For the text-containing cell, return its midpoint in (X, Y) coordinate format. 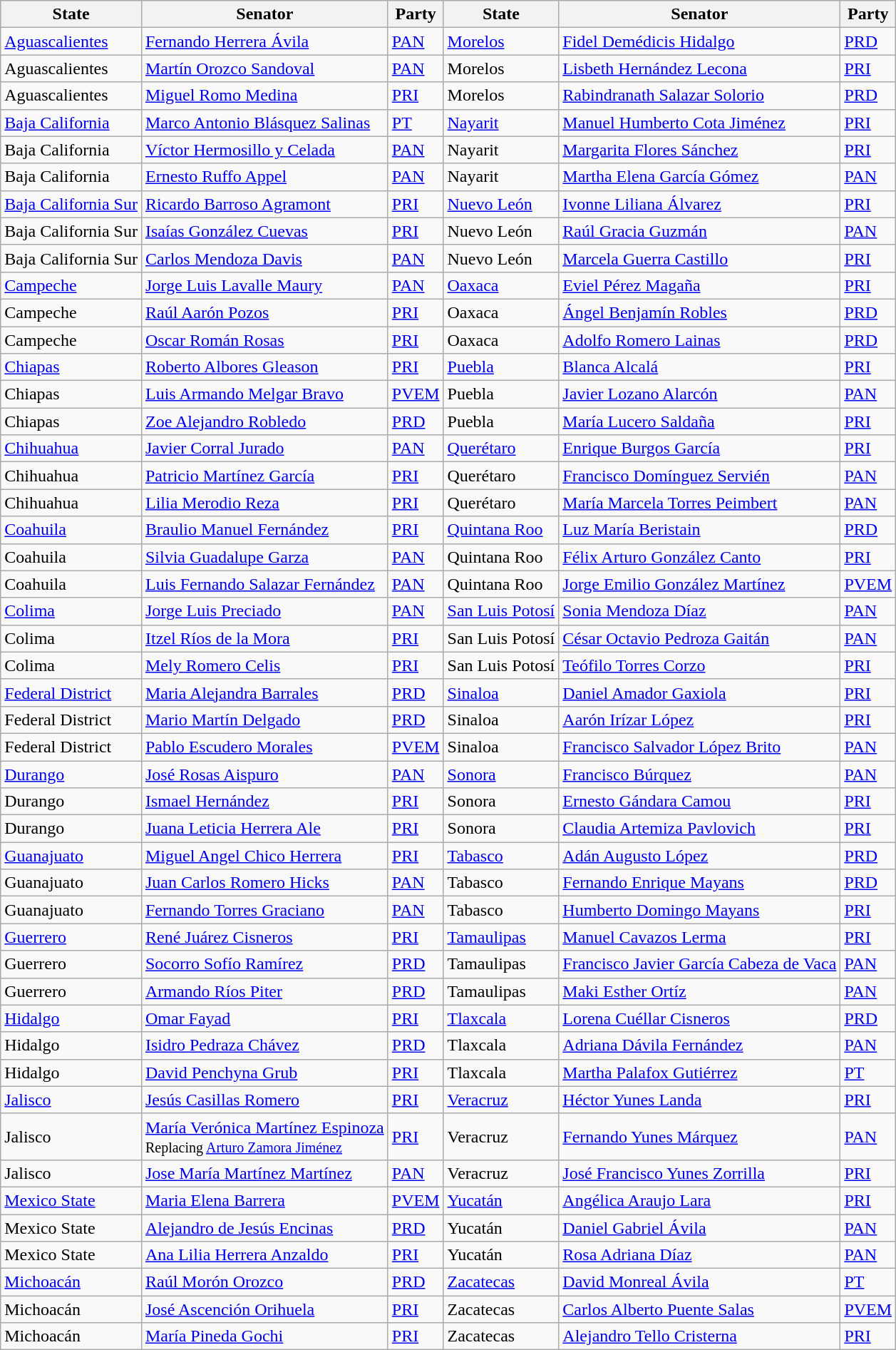
Ernesto Gándara Camou (700, 802)
Miguel Angel Chico Herrera (264, 856)
Itzel Ríos de la Mora (264, 638)
Daniel Gabriel Ávila (700, 1227)
Jose María Martínez Martínez (264, 1173)
Luis Armando Melgar Bravo (264, 394)
Oscar Román Rosas (264, 340)
Manuel Humberto Cota Jiménez (700, 123)
Ivonne Liliana Álvarez (700, 204)
Francisco Domínguez Servién (700, 476)
Raúl Gracia Guzmán (700, 231)
Luz María Beristain (700, 530)
Raúl Morón Orozco (264, 1282)
Pablo Escudero Morales (264, 747)
Angélica Araujo Lara (700, 1200)
Ismael Hernández (264, 802)
Sonia Mendoza Díaz (700, 611)
Maki Esther Ortíz (700, 991)
Marco Antonio Blásquez Salinas (264, 123)
Jorge Luis Preciado (264, 611)
Ángel Benjamín Robles (700, 312)
María Verónica Martínez EspinozaReplacing Arturo Zamora Jiménez (264, 1137)
Raúl Aarón Pozos (264, 312)
Socorro Sofío Ramírez (264, 964)
Rosa Adriana Díaz (700, 1255)
Margarita Flores Sánchez (700, 150)
Luis Fernando Salazar Fernández (264, 584)
José Rosas Aispuro (264, 774)
Lisbeth Hernández Lecona (700, 68)
Manuel Cavazos Lerma (700, 937)
Zoe Alejandro Robledo (264, 421)
Félix Arturo González Canto (700, 557)
César Octavio Pedroza Gaitán (700, 638)
Ricardo Barroso Agramont (264, 204)
Patricio Martínez García (264, 476)
Adán Augusto López (700, 856)
Carlos Mendoza Davis (264, 258)
David Monreal Ávila (700, 1282)
Omar Fayad (264, 1018)
Teófilo Torres Corzo (700, 665)
Fernando Herrera Ávila (264, 41)
Marcela Guerra Castillo (700, 258)
Lorena Cuéllar Cisneros (700, 1018)
Rabindranath Salazar Solorio (700, 96)
José Ascención Orihuela (264, 1309)
Alejandro Tello Cristerna (700, 1336)
Adriana Dávila Fernández (700, 1045)
Javier Lozano Alarcón (700, 394)
Carlos Alberto Puente Salas (700, 1309)
René Juárez Cisneros (264, 937)
Eviel Pérez Magaña (700, 285)
Fernando Yunes Márquez (700, 1137)
Fernando Enrique Mayans (700, 883)
Roberto Albores Gleason (264, 367)
Víctor Hermosillo y Celada (264, 150)
Juana Leticia Herrera Ale (264, 829)
Ana Lilia Herrera Anzaldo (264, 1255)
María Lucero Saldaña (700, 421)
Jesús Casillas Romero (264, 1100)
Aarón Irízar López (700, 720)
María Marcela Torres Peimbert (700, 503)
Héctor Yunes Landa (700, 1100)
María Pineda Gochi (264, 1336)
Fernando Torres Graciano (264, 910)
Enrique Burgos García (700, 449)
José Francisco Yunes Zorrilla (700, 1173)
Silvia Guadalupe Garza (264, 557)
Humberto Domingo Mayans (700, 910)
Alejandro de Jesús Encinas (264, 1227)
Claudia Artemiza Pavlovich (700, 829)
Javier Corral Jurado (264, 449)
Mario Martín Delgado (264, 720)
Francisco Javier García Cabeza de Vaca (700, 964)
Fidel Demédicis Hidalgo (700, 41)
Jorge Luis Lavalle Maury (264, 285)
Miguel Romo Medina (264, 96)
Maria Alejandra Barrales (264, 692)
Jorge Emilio González Martínez (700, 584)
Isaías González Cuevas (264, 231)
Mely Romero Celis (264, 665)
Adolfo Romero Lainas (700, 340)
Maria Elena Barrera (264, 1200)
Daniel Amador Gaxiola (700, 692)
Francisco Búrquez (700, 774)
Armando Ríos Piter (264, 991)
Martha Palafox Gutiérrez (700, 1073)
Ernesto Ruffo Appel (264, 177)
Isidro Pedraza Chávez (264, 1045)
Lilia Merodio Reza (264, 503)
David Penchyna Grub (264, 1073)
Martha Elena García Gómez (700, 177)
Braulio Manuel Fernández (264, 530)
Francisco Salvador López Brito (700, 747)
Blanca Alcalá (700, 367)
Juan Carlos Romero Hicks (264, 883)
Martín Orozco Sandoval (264, 68)
